Return the (X, Y) coordinate for the center point of the cell that contains the specified text.  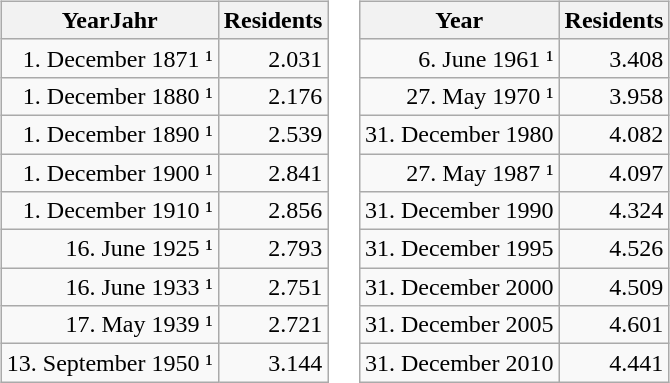
13. September 1950 ¹ (110, 363)
27. May 1987 ¹ (459, 173)
31. December 2000 (459, 287)
2.721 (273, 325)
2.751 (273, 287)
3.408 (614, 58)
16. June 1933 ¹ (110, 287)
1. December 1890 ¹ (110, 134)
2.841 (273, 173)
2.793 (273, 249)
17. May 1939 ¹ (110, 325)
4.324 (614, 211)
16. June 1925 ¹ (110, 249)
2.539 (273, 134)
27. May 1970 ¹ (459, 96)
2.856 (273, 211)
1. December 1900 ¹ (110, 173)
1. December 1880 ¹ (110, 96)
4.601 (614, 325)
1. December 1910 ¹ (110, 211)
3.144 (273, 363)
YearJahr (110, 20)
6. June 1961 ¹ (459, 58)
4.526 (614, 249)
31. December 2010 (459, 363)
4.082 (614, 134)
2.031 (273, 58)
2.176 (273, 96)
1. December 1871 ¹ (110, 58)
31. December 1990 (459, 211)
4.441 (614, 363)
31. December 2005 (459, 325)
4.509 (614, 287)
4.097 (614, 173)
31. December 1980 (459, 134)
3.958 (614, 96)
31. December 1995 (459, 249)
Year (459, 20)
